Return (x, y) of the center of cell containing provided text 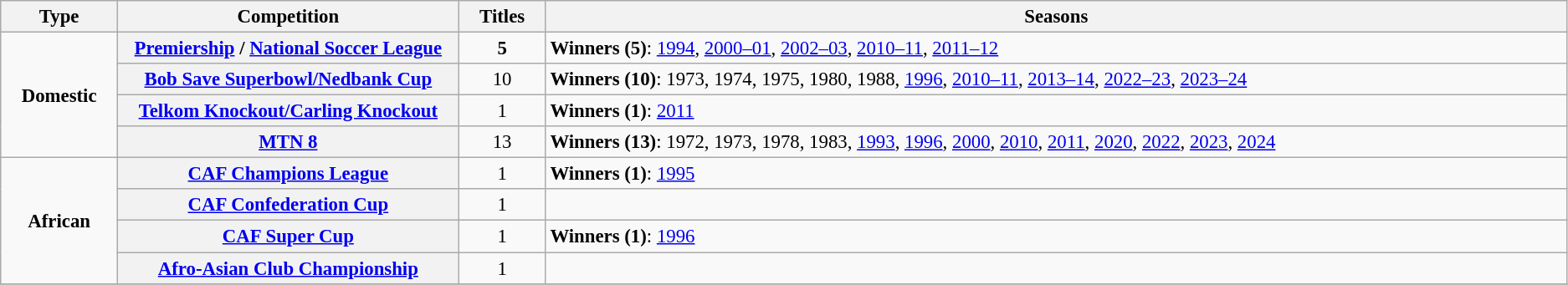
Winners (13): 1972, 1973, 1978, 1983, 1993, 1996, 2000, 2010, 2011, 2020, 2022, 2023, 2024 (1056, 142)
Domestic (59, 95)
CAF Confederation Cup (289, 205)
Winners (1): 1996 (1056, 237)
Premiership / National Soccer League (289, 48)
MTN 8 (289, 142)
10 (502, 79)
Winners (5): 1994, 2000–01, 2002–03, 2010–11, 2011–12 (1056, 48)
Winners (1): 1995 (1056, 174)
CAF Champions League (289, 174)
African (59, 221)
Titles (502, 17)
Winners (10): 1973, 1974, 1975, 1980, 1988, 1996, 2010–11, 2013–14, 2022–23, 2023–24 (1056, 79)
Bob Save Superbowl/Nedbank Cup (289, 79)
Winners (1): 2011 (1056, 111)
Telkom Knockout/Carling Knockout (289, 111)
Seasons (1056, 17)
13 (502, 142)
Afro-Asian Club Championship (289, 268)
Competition (289, 17)
CAF Super Cup (289, 237)
Type (59, 17)
5 (502, 48)
